Return the (X, Y) coordinate for the center point of the cell that contains the specified text.  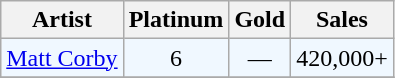
Sales (342, 20)
420,000+ (342, 58)
Matt Corby (62, 58)
Platinum (176, 20)
Gold (260, 20)
— (260, 58)
6 (176, 58)
Artist (62, 20)
